Detect which cell encompasses the target text, then output its (x, y) center coordinate. 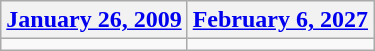
February 6, 2027 (280, 20)
January 26, 2009 (94, 20)
